For the text-containing cell, return its midpoint in [x, y] coordinate format. 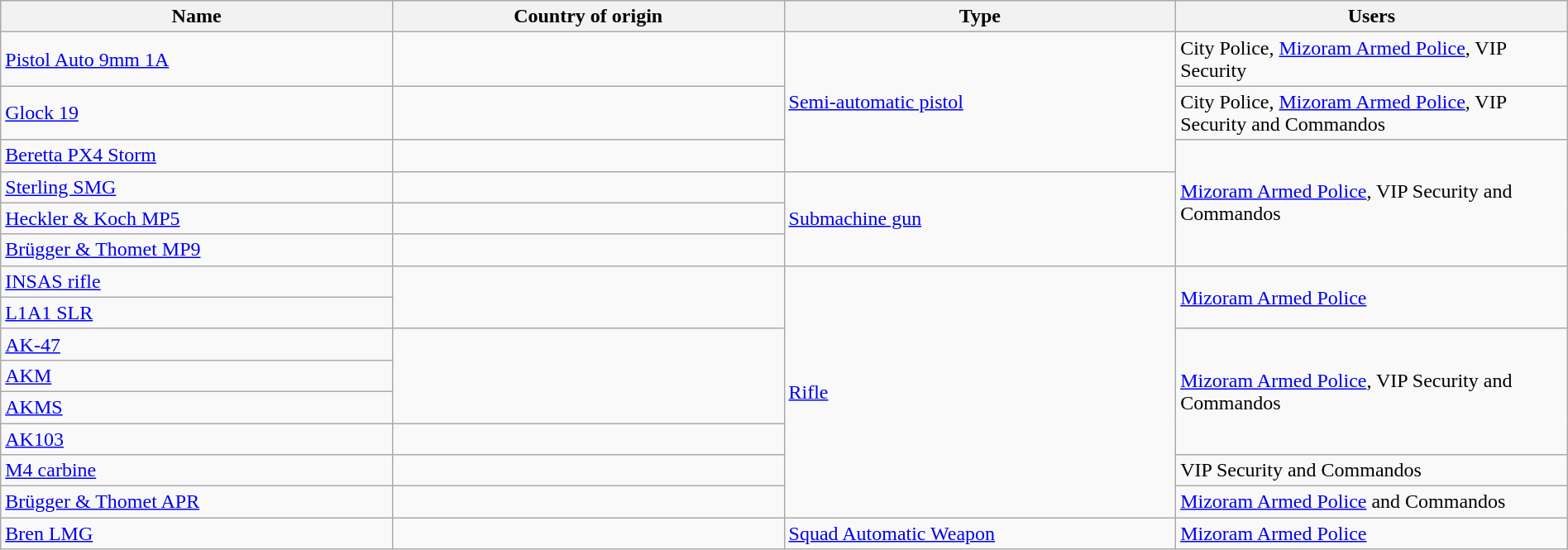
Squad Automatic Weapon [980, 533]
M4 carbine [197, 471]
Heckler & Koch MP5 [197, 218]
Name [197, 17]
Brügger & Thomet APR [197, 502]
Rifle [980, 391]
INSAS rifle [197, 281]
VIP Security and Commandos [1372, 471]
Beretta PX4 Storm [197, 155]
Pistol Auto 9mm 1A [197, 60]
City Police, Mizoram Armed Police, VIP Security and Commandos [1372, 112]
Sterling SMG [197, 187]
Submachine gun [980, 218]
AKM [197, 375]
Bren LMG [197, 533]
L1A1 SLR [197, 313]
Mizoram Armed Police and Commandos [1372, 502]
AK103 [197, 439]
Country of origin [588, 17]
Semi-automatic pistol [980, 102]
Type [980, 17]
City Police, Mizoram Armed Police, VIP Security [1372, 60]
Glock 19 [197, 112]
AKMS [197, 407]
Users [1372, 17]
AK-47 [197, 344]
Brügger & Thomet MP9 [197, 250]
